Determine the (X, Y) coordinate at the center of the cell enclosing the given text.  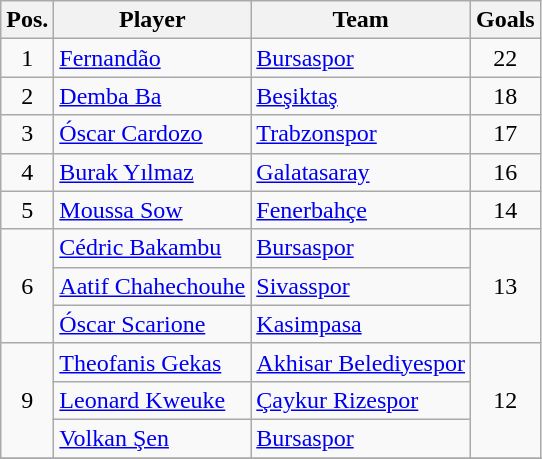
6 (28, 286)
Fernandão (152, 58)
17 (505, 134)
Pos. (28, 20)
18 (505, 96)
Leonard Kweuke (152, 400)
16 (505, 172)
Aatif Chahechouhe (152, 286)
Çaykur Rizespor (361, 400)
14 (505, 210)
13 (505, 286)
Beşiktaş (361, 96)
Burak Yılmaz (152, 172)
Theofanis Gekas (152, 362)
Óscar Cardozo (152, 134)
Kasimpasa (361, 324)
3 (28, 134)
Demba Ba (152, 96)
Player (152, 20)
Cédric Bakambu (152, 248)
Galatasaray (361, 172)
Moussa Sow (152, 210)
2 (28, 96)
22 (505, 58)
Trabzonspor (361, 134)
1 (28, 58)
Fenerbahçe (361, 210)
5 (28, 210)
Volkan Şen (152, 438)
4 (28, 172)
12 (505, 400)
9 (28, 400)
Akhisar Belediyespor (361, 362)
Team (361, 20)
Sivasspor (361, 286)
Óscar Scarione (152, 324)
Goals (505, 20)
